Locate the cell with the specified text and output its (X, Y) center coordinate. 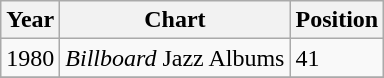
1980 (30, 58)
Billboard Jazz Albums (175, 58)
Position (337, 20)
Chart (175, 20)
41 (337, 58)
Year (30, 20)
